Provide the (X, Y) coordinate of the cell's center where the given text is located.  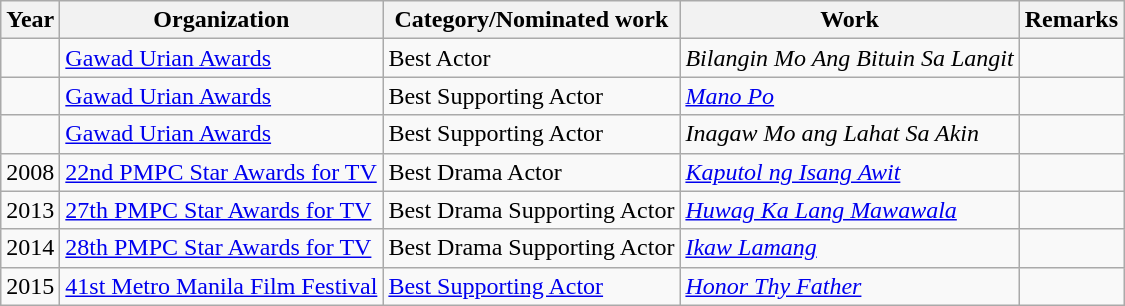
2014 (30, 248)
2013 (30, 210)
Best Drama Actor (532, 172)
28th PMPC Star Awards for TV (222, 248)
Work (850, 20)
Bilangin Mo Ang Bituin Sa Langit (850, 58)
Inagaw Mo ang Lahat Sa Akin (850, 134)
2008 (30, 172)
22nd PMPC Star Awards for TV (222, 172)
Year (30, 20)
41st Metro Manila Film Festival (222, 286)
2015 (30, 286)
Best Actor (532, 58)
Huwag Ka Lang Mawawala (850, 210)
Remarks (1071, 20)
Ikaw Lamang (850, 248)
Mano Po (850, 96)
Category/Nominated work (532, 20)
Organization (222, 20)
27th PMPC Star Awards for TV (222, 210)
Honor Thy Father (850, 286)
Kaputol ng Isang Awit (850, 172)
